Provide the (X, Y) coordinate of the cell's center where the given text is located.  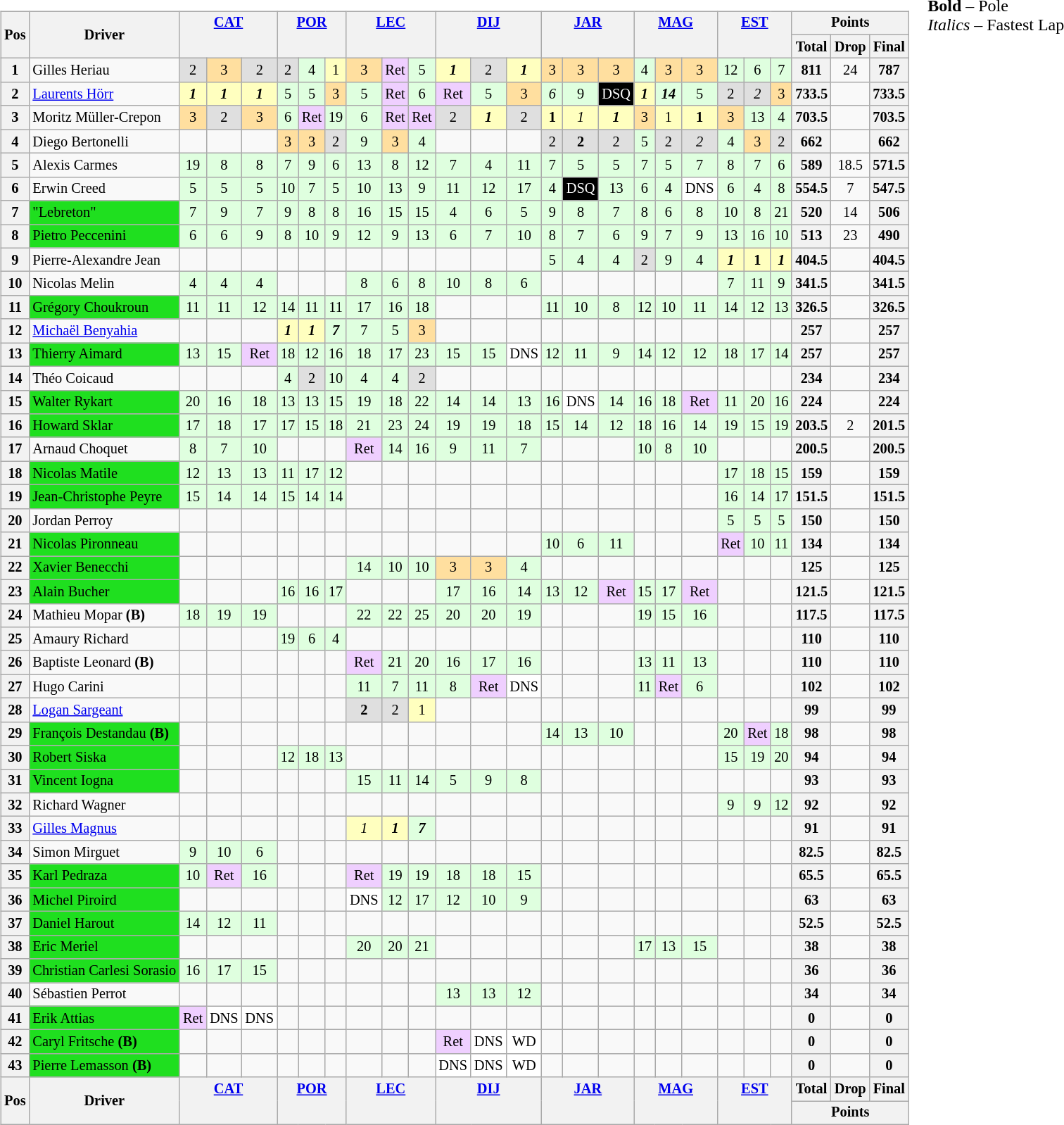
35 (15, 876)
41 (15, 1018)
Michel Piroird (104, 900)
Arnaud Choquet (104, 449)
Howard Sklar (104, 426)
Gilles Heriau (104, 70)
Eric Meriel (104, 947)
Erwin Creed (104, 189)
571.5 (889, 165)
787 (889, 70)
Logan Sargeant (104, 710)
490 (889, 237)
Xavier Benecchi (104, 568)
Amaury Richard (104, 639)
Baptiste Leonard (B) (104, 662)
Alexis Carmes (104, 165)
Nicolas Matile (104, 473)
"Lebreton" (104, 213)
33 (15, 829)
Grégory Choukroun (104, 308)
Vincent Iogna (104, 781)
Simon Mirguet (104, 853)
27 (15, 686)
Michaël Benyahia (104, 331)
Moritz Müller-Crepon (104, 118)
28 (15, 710)
40 (15, 995)
Pietro Peccenini (104, 237)
Walter Rykart (104, 402)
Daniel Harout (104, 924)
29 (15, 734)
30 (15, 758)
Hugo Carini (104, 686)
39 (15, 971)
42 (15, 1042)
Robert Siska (104, 758)
Erik Attias (104, 1018)
Thierry Aimard (104, 355)
Alain Bucher (104, 591)
37 (15, 924)
201.5 (889, 426)
François Destandau (B) (104, 734)
547.5 (889, 189)
Jordan Perroy (104, 520)
589 (811, 165)
Nicolas Melin (104, 284)
Sébastien Perrot (104, 995)
Mathieu Mopar (B) (104, 615)
811 (811, 70)
203.5 (811, 426)
513 (811, 237)
Caryl Fritsche (B) (104, 1042)
Karl Pedraza (104, 876)
18.5 (850, 165)
31 (15, 781)
Pierre Lemasson (B) (104, 1066)
Pierre-Alexandre Jean (104, 260)
Richard Wagner (104, 805)
Laurents Hörr (104, 94)
Jean-Christophe Peyre (104, 497)
Nicolas Pironneau (104, 544)
520 (811, 213)
506 (889, 213)
26 (15, 662)
Christian Carlesi Sorasio (104, 971)
43 (15, 1066)
Théo Coicaud (104, 378)
Diego Bertonelli (104, 142)
Gilles Magnus (104, 829)
554.5 (811, 189)
32 (15, 805)
